Determine the [X, Y] coordinate at the center of the cell enclosing the given text.  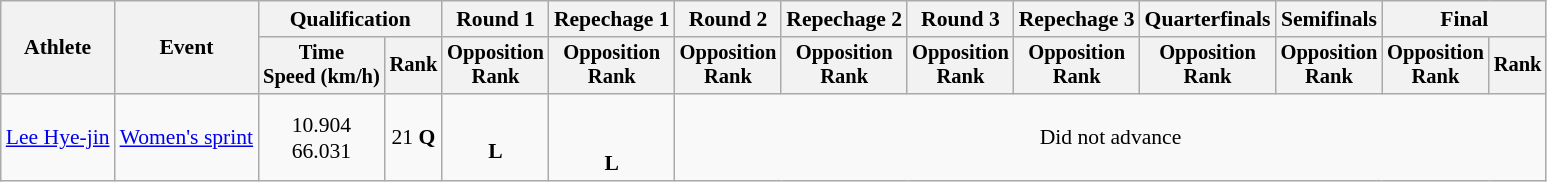
10.90466.031 [322, 138]
Qualification [350, 19]
Athlete [58, 48]
Final [1464, 19]
Round 2 [728, 19]
Round 3 [960, 19]
Semifinals [1330, 19]
Round 1 [496, 19]
Event [187, 48]
Did not advance [1111, 138]
Women's sprint [187, 138]
TimeSpeed (km/h) [322, 66]
Repechage 3 [1077, 19]
Lee Hye-jin [58, 138]
Repechage 2 [844, 19]
Quarterfinals [1208, 19]
21 Q [414, 138]
Repechage 1 [612, 19]
